Return [x, y] of the center of cell containing provided text 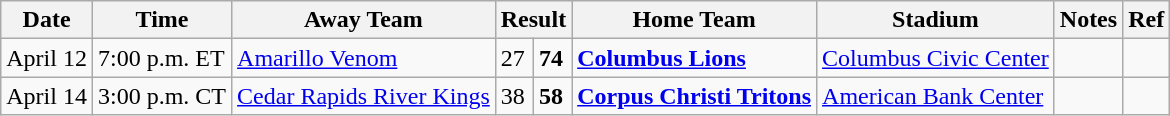
Home Team [694, 20]
Columbus Civic Center [936, 58]
7:00 p.m. ET [162, 58]
Amarillo Venom [364, 58]
Corpus Christi Tritons [694, 96]
38 [514, 96]
Result [533, 20]
58 [552, 96]
April 12 [47, 58]
American Bank Center [936, 96]
Away Team [364, 20]
Cedar Rapids River Kings [364, 96]
April 14 [47, 96]
Ref [1146, 20]
27 [514, 58]
Stadium [936, 20]
Date [47, 20]
Notes [1088, 20]
Columbus Lions [694, 58]
3:00 p.m. CT [162, 96]
Time [162, 20]
74 [552, 58]
